From the cell containing the given text, extract its center point as [X, Y] coordinate. 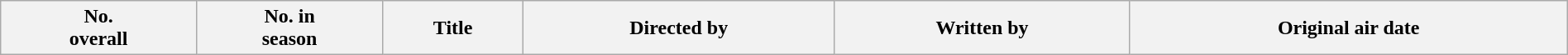
Title [453, 28]
No.overall [99, 28]
Written by [982, 28]
No. inseason [289, 28]
Original air date [1348, 28]
Directed by [678, 28]
